Locate the cell with the specified text and output its [x, y] center coordinate. 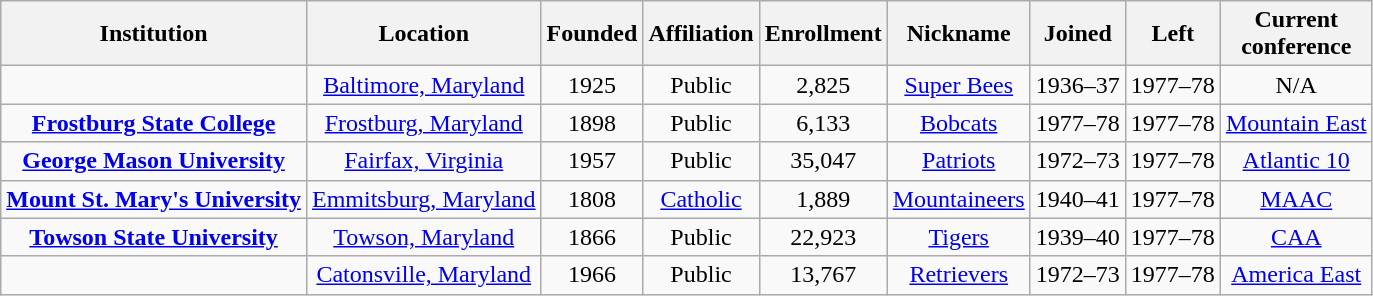
Towson, Maryland [424, 237]
1939–40 [1078, 237]
Fairfax, Virginia [424, 161]
Mountaineers [958, 199]
Bobcats [958, 123]
Frostburg State College [154, 123]
Atlantic 10 [1296, 161]
1,889 [823, 199]
1925 [592, 85]
Emmitsburg, Maryland [424, 199]
1898 [592, 123]
Retrievers [958, 275]
CAA [1296, 237]
1936–37 [1078, 85]
2,825 [823, 85]
Currentconference [1296, 34]
Location [424, 34]
Catonsville, Maryland [424, 275]
1966 [592, 275]
6,133 [823, 123]
Frostburg, Maryland [424, 123]
George Mason University [154, 161]
Towson State University [154, 237]
Founded [592, 34]
Affiliation [701, 34]
Catholic [701, 199]
Mount St. Mary's University [154, 199]
1940–41 [1078, 199]
1808 [592, 199]
Mountain East [1296, 123]
22,923 [823, 237]
Super Bees [958, 85]
Joined [1078, 34]
Tigers [958, 237]
Nickname [958, 34]
1957 [592, 161]
Enrollment [823, 34]
1866 [592, 237]
America East [1296, 275]
Patriots [958, 161]
N/A [1296, 85]
Left [1172, 34]
Baltimore, Maryland [424, 85]
35,047 [823, 161]
MAAC [1296, 199]
Institution [154, 34]
13,767 [823, 275]
